Pinpoint the cell where the given text exists, returning its [x, y] midpoint coordinate. 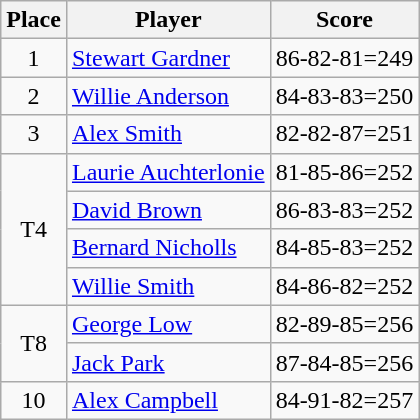
86-82-81=249 [344, 58]
10 [34, 400]
1 [34, 58]
Stewart Gardner [168, 58]
82-89-85=256 [344, 324]
Score [344, 20]
Alex Campbell [168, 400]
87-84-85=256 [344, 362]
86-83-83=252 [344, 210]
81-85-86=252 [344, 172]
Alex Smith [168, 134]
Place [34, 20]
Willie Anderson [168, 96]
T4 [34, 229]
David Brown [168, 210]
3 [34, 134]
84-86-82=252 [344, 286]
2 [34, 96]
82-82-87=251 [344, 134]
Player [168, 20]
T8 [34, 343]
84-91-82=257 [344, 400]
George Low [168, 324]
84-83-83=250 [344, 96]
84-85-83=252 [344, 248]
Jack Park [168, 362]
Laurie Auchterlonie [168, 172]
Willie Smith [168, 286]
Bernard Nicholls [168, 248]
